Find where the given text appears and provide that cell's center as [X, Y] coordinate. 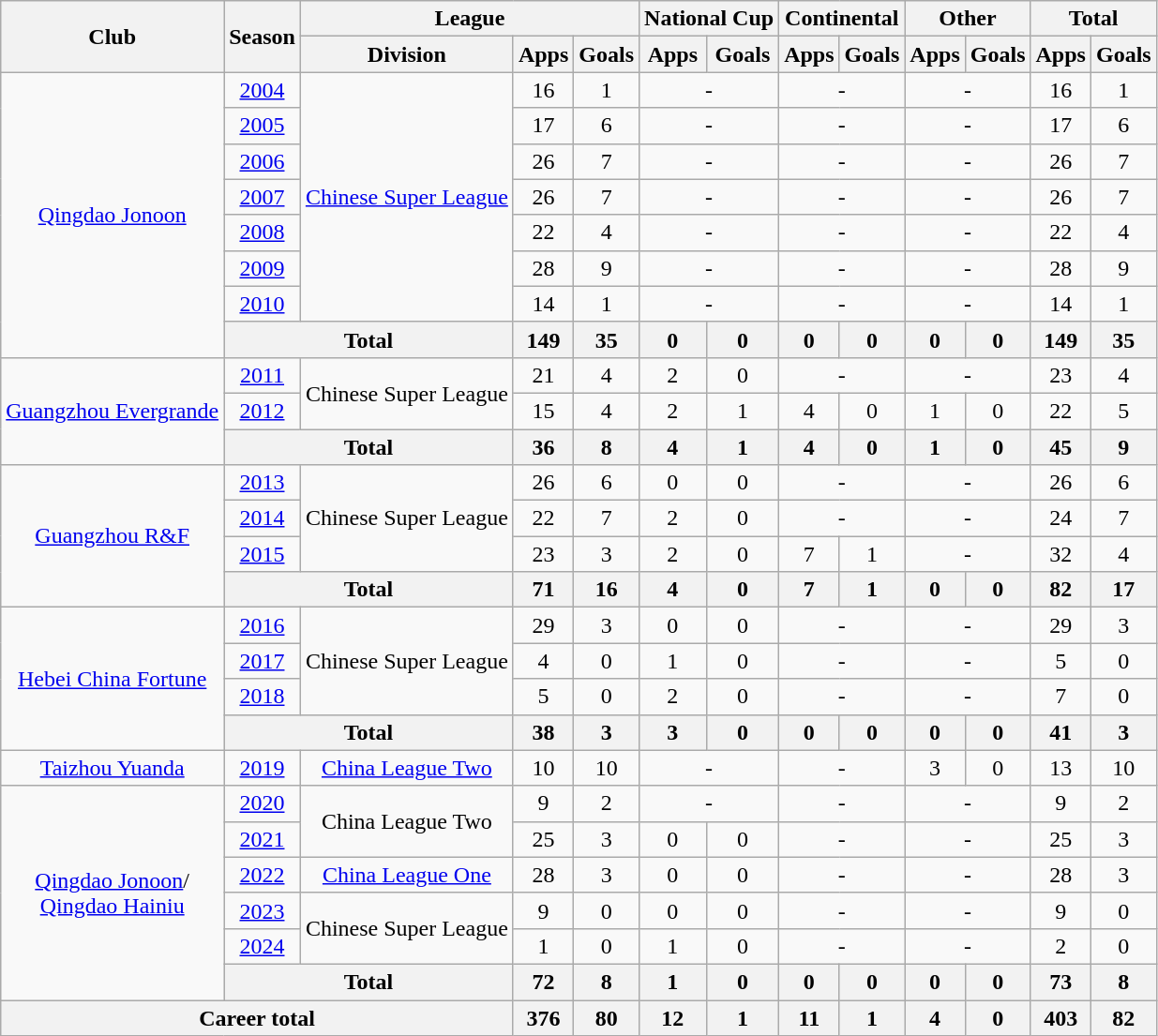
Season [263, 37]
2021 [263, 839]
38 [543, 732]
Hebei China Fortune [113, 679]
Division [407, 54]
2018 [263, 697]
Guangzhou Evergrande [113, 411]
13 [1060, 768]
2024 [263, 946]
2006 [263, 161]
Other [968, 19]
2013 [263, 483]
12 [673, 1017]
2022 [263, 875]
2007 [263, 197]
Career total [257, 1017]
45 [1060, 447]
China League One [407, 875]
Club [113, 37]
2009 [263, 268]
2020 [263, 803]
36 [543, 447]
73 [1060, 982]
80 [607, 1017]
32 [1060, 554]
2012 [263, 411]
2004 [263, 90]
41 [1060, 732]
376 [543, 1017]
2011 [263, 375]
National Cup [709, 19]
24 [1060, 518]
2023 [263, 910]
15 [543, 411]
403 [1060, 1017]
Qingdao Jonoon [113, 215]
2019 [263, 768]
21 [543, 375]
71 [543, 590]
2015 [263, 554]
Guangzhou R&F [113, 536]
2016 [263, 625]
11 [809, 1017]
Taizhou Yuanda [113, 768]
Continental [842, 19]
League [469, 19]
2014 [263, 518]
2017 [263, 661]
2005 [263, 126]
2010 [263, 304]
72 [543, 982]
Qingdao Jonoon/Qingdao Hainiu [113, 893]
2008 [263, 233]
